Determine the [x, y] coordinate at the center of the cell enclosing the given text.  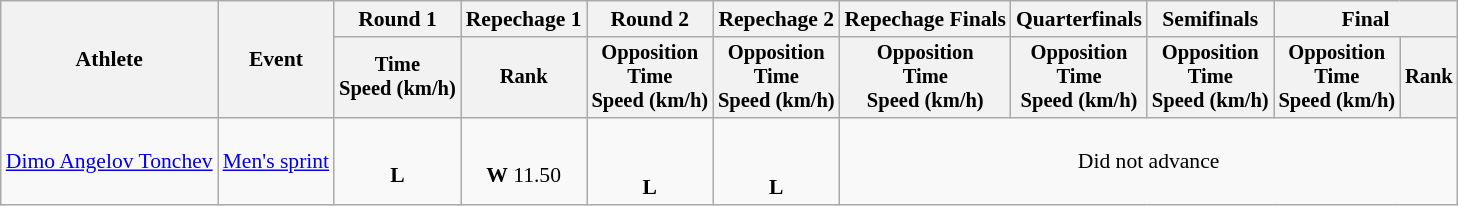
Repechage Finals [926, 19]
Repechage 2 [776, 19]
Semifinals [1210, 19]
Repechage 1 [524, 19]
Athlete [110, 60]
Quarterfinals [1079, 19]
Men's sprint [276, 162]
Round 1 [398, 19]
Event [276, 60]
TimeSpeed (km/h) [398, 78]
Round 2 [650, 19]
W 11.50 [524, 162]
Final [1366, 19]
Did not advance [1149, 162]
Dimo Angelov Tonchev [110, 162]
